Scan for the cell matching the given text and deliver its [x, y] coordinate at center. 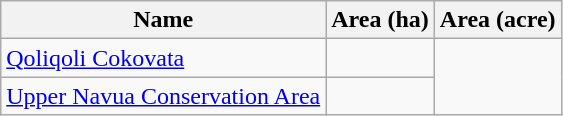
Name [164, 20]
Qoliqoli Cokovata [164, 58]
Upper Navua Conservation Area [164, 96]
Area (acre) [498, 20]
Area (ha) [380, 20]
